Find where the given text appears and provide that cell's center as (X, Y) coordinate. 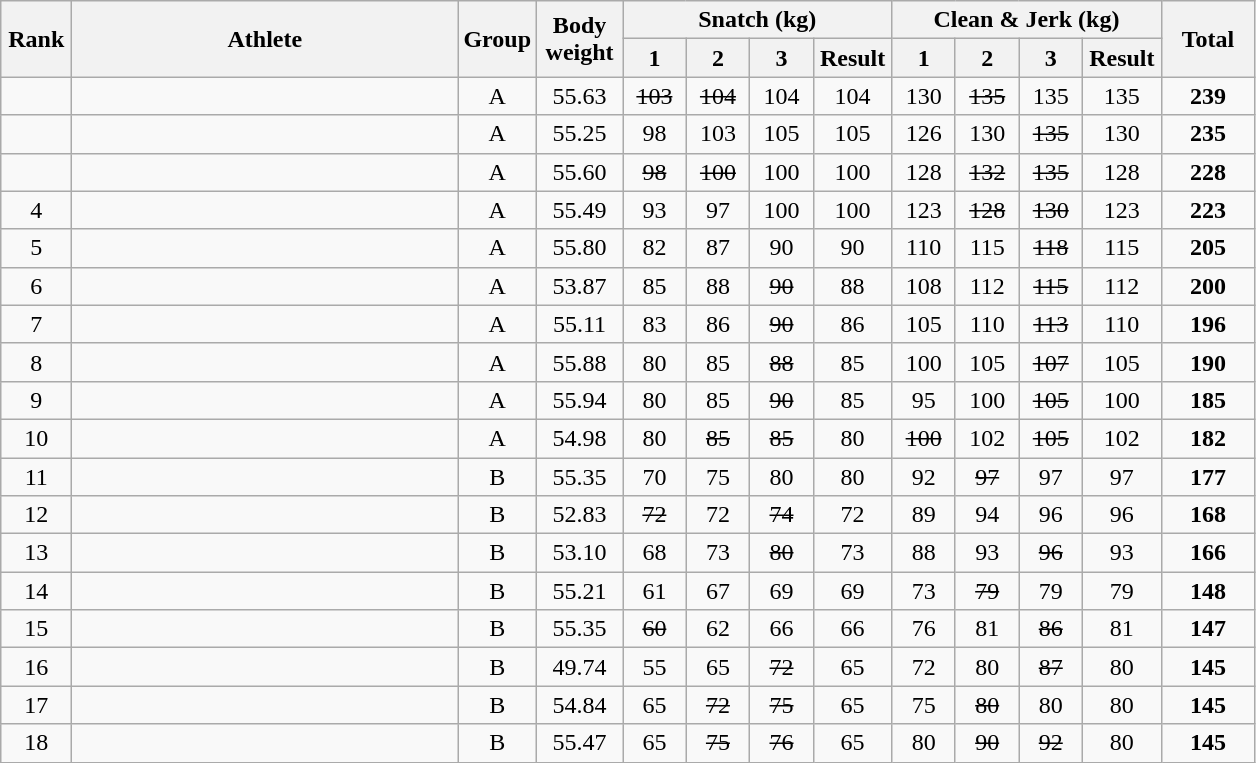
107 (1051, 362)
53.87 (580, 286)
67 (718, 591)
108 (924, 286)
94 (987, 515)
177 (1208, 477)
55 (655, 667)
55.80 (580, 248)
205 (1208, 248)
9 (36, 400)
235 (1208, 134)
166 (1208, 553)
17 (36, 705)
223 (1208, 210)
54.84 (580, 705)
55.94 (580, 400)
Snatch (kg) (758, 20)
4 (36, 210)
6 (36, 286)
185 (1208, 400)
13 (36, 553)
Total (1208, 39)
55.21 (580, 591)
70 (655, 477)
55.49 (580, 210)
Group (498, 39)
Rank (36, 39)
182 (1208, 438)
168 (1208, 515)
Athlete (265, 39)
83 (655, 324)
55.63 (580, 96)
190 (1208, 362)
95 (924, 400)
15 (36, 629)
11 (36, 477)
Body weight (580, 39)
228 (1208, 172)
61 (655, 591)
68 (655, 553)
53.10 (580, 553)
89 (924, 515)
196 (1208, 324)
10 (36, 438)
52.83 (580, 515)
62 (718, 629)
132 (987, 172)
126 (924, 134)
55.25 (580, 134)
55.11 (580, 324)
49.74 (580, 667)
118 (1051, 248)
113 (1051, 324)
14 (36, 591)
Clean & Jerk (kg) (1026, 20)
8 (36, 362)
147 (1208, 629)
55.60 (580, 172)
16 (36, 667)
12 (36, 515)
60 (655, 629)
82 (655, 248)
5 (36, 248)
55.47 (580, 743)
55.88 (580, 362)
7 (36, 324)
148 (1208, 591)
54.98 (580, 438)
200 (1208, 286)
18 (36, 743)
239 (1208, 96)
74 (782, 515)
